Return [X, Y] of the center of cell containing provided text 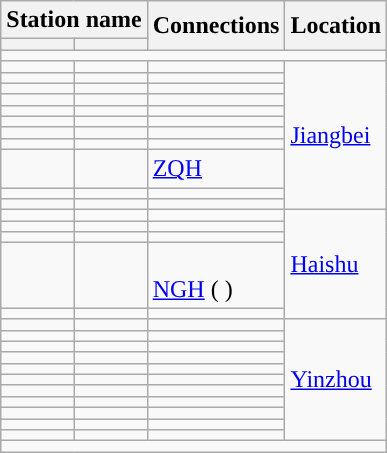
Jiangbei [336, 136]
Station name [74, 20]
NGH ( ) [216, 276]
Yinzhou [336, 380]
Connections [216, 26]
ZQH [216, 168]
Location [336, 26]
Haishu [336, 264]
